Identify which cell holds the provided text, then report its (x, y) central coordinate. 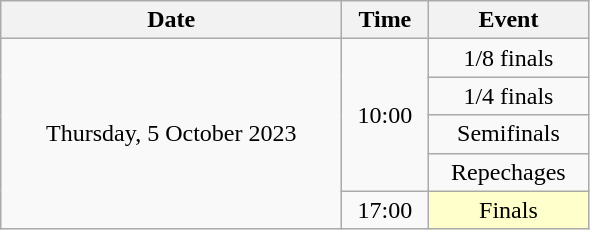
Semifinals (508, 134)
17:00 (385, 210)
1/8 finals (508, 58)
Finals (508, 210)
Thursday, 5 October 2023 (172, 134)
Date (172, 20)
Time (385, 20)
10:00 (385, 115)
Event (508, 20)
Repechages (508, 172)
1/4 finals (508, 96)
